Find where the given text appears and provide that cell's center as (x, y) coordinate. 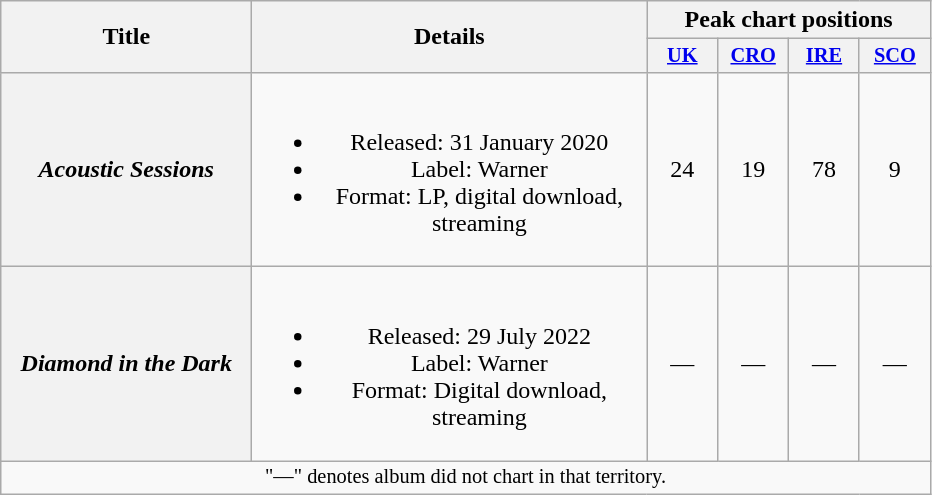
78 (824, 169)
9 (894, 169)
24 (682, 169)
Details (450, 37)
IRE (824, 56)
Released: 29 July 2022Label: WarnerFormat: Digital download, streaming (450, 364)
UK (682, 56)
Released: 31 January 2020Label: WarnerFormat: LP, digital download, streaming (450, 169)
"—" denotes album did not chart in that territory. (466, 478)
SCO (894, 56)
Title (126, 37)
Diamond in the Dark (126, 364)
Acoustic Sessions (126, 169)
CRO (754, 56)
Peak chart positions (788, 20)
19 (754, 169)
